Provide the [x, y] coordinate of the cell's center where the given text is located.  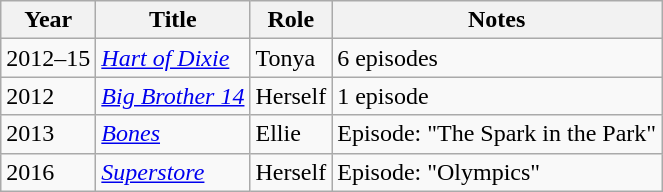
2012–15 [48, 58]
Hart of Dixie [173, 58]
2012 [48, 96]
Episode: "The Spark in the Park" [497, 134]
Tonya [291, 58]
Episode: "Olympics" [497, 172]
2016 [48, 172]
Notes [497, 20]
Ellie [291, 134]
6 episodes [497, 58]
1 episode [497, 96]
Role [291, 20]
2013 [48, 134]
Bones [173, 134]
Title [173, 20]
Year [48, 20]
Superstore [173, 172]
Big Brother 14 [173, 96]
